Capture the cell that displays the provided text and extract its (x, y) central coordinate. 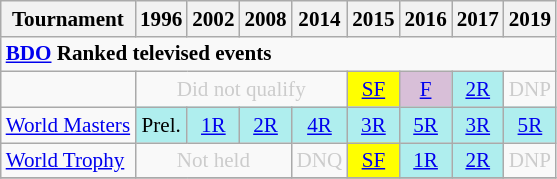
BDO Ranked televised events (278, 54)
4R (320, 124)
World Trophy (68, 160)
2017 (478, 18)
2019 (530, 18)
2002 (213, 18)
DNQ (320, 160)
2008 (265, 18)
Tournament (68, 18)
2014 (320, 18)
Did not qualify (241, 90)
F (425, 90)
2016 (425, 18)
Not held (214, 160)
World Masters (68, 124)
Prel. (161, 124)
2015 (373, 18)
1996 (161, 18)
